Output the (X, Y) coordinate of the center of the cell containing the given text.  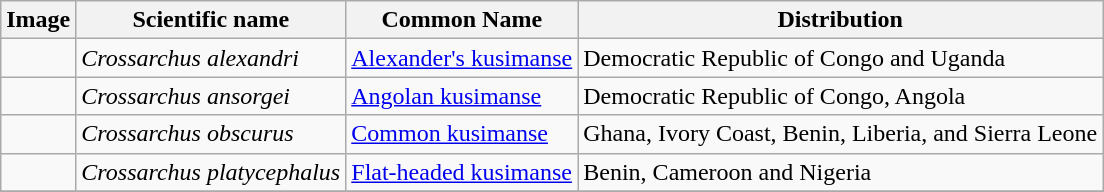
Ghana, Ivory Coast, Benin, Liberia, and Sierra Leone (840, 134)
Image (38, 20)
Crossarchus obscurus (211, 134)
Common kusimanse (462, 134)
Crossarchus alexandri (211, 58)
Alexander's kusimanse (462, 58)
Flat-headed kusimanse (462, 172)
Common Name (462, 20)
Scientific name (211, 20)
Democratic Republic of Congo, Angola (840, 96)
Angolan kusimanse (462, 96)
Distribution (840, 20)
Democratic Republic of Congo and Uganda (840, 58)
Crossarchus platycephalus (211, 172)
Benin, Cameroon and Nigeria (840, 172)
Crossarchus ansorgei (211, 96)
